Output the (X, Y) coordinate of the center of the cell containing the given text.  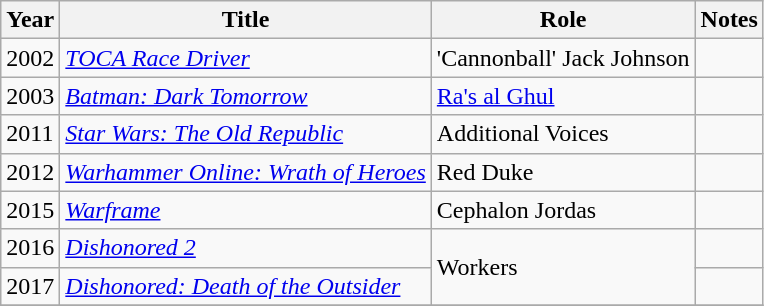
2015 (30, 210)
Workers (563, 267)
2003 (30, 96)
Warframe (246, 210)
TOCA Race Driver (246, 58)
Role (563, 20)
Warhammer Online: Wrath of Heroes (246, 172)
2011 (30, 134)
Dishonored 2 (246, 248)
2002 (30, 58)
Batman: Dark Tomorrow (246, 96)
Title (246, 20)
Dishonored: Death of the Outsider (246, 286)
2012 (30, 172)
Red Duke (563, 172)
'Cannonball' Jack Johnson (563, 58)
Star Wars: The Old Republic (246, 134)
Additional Voices (563, 134)
Notes (729, 20)
2016 (30, 248)
Cephalon Jordas (563, 210)
Ra's al Ghul (563, 96)
Year (30, 20)
2017 (30, 286)
